Output the (x, y) coordinate of the center of the cell containing the given text.  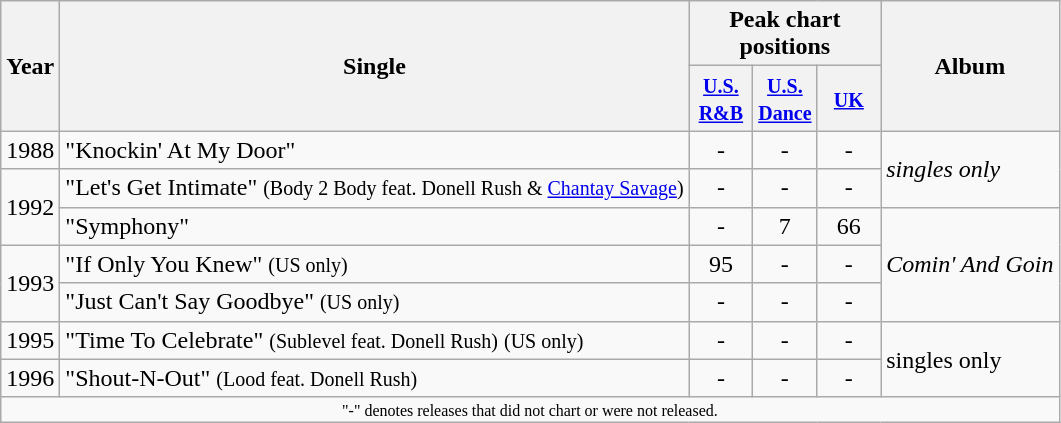
Single (374, 66)
"-" denotes releases that did not chart or were not released. (530, 409)
"If Only You Knew" (US only) (374, 264)
"Time To Celebrate" (Sublevel feat. Donell Rush) (US only) (374, 340)
"Shout-N-Out" (Lood feat. Donell Rush) (374, 378)
1993 (30, 283)
Year (30, 66)
1996 (30, 378)
"Just Can't Say Goodbye" (US only) (374, 302)
U.S. Dance (785, 98)
1995 (30, 340)
Album (970, 66)
U.S. R&B (721, 98)
1988 (30, 150)
"Let's Get Intimate" (Body 2 Body feat. Donell Rush & Chantay Savage) (374, 188)
7 (785, 226)
Comin' And Goin (970, 264)
66 (849, 226)
95 (721, 264)
"Knockin' At My Door" (374, 150)
1992 (30, 207)
UK (849, 98)
"Symphony" (374, 226)
Peak chart positions (785, 34)
